Determine the (X, Y) coordinate at the center of the cell enclosing the given text.  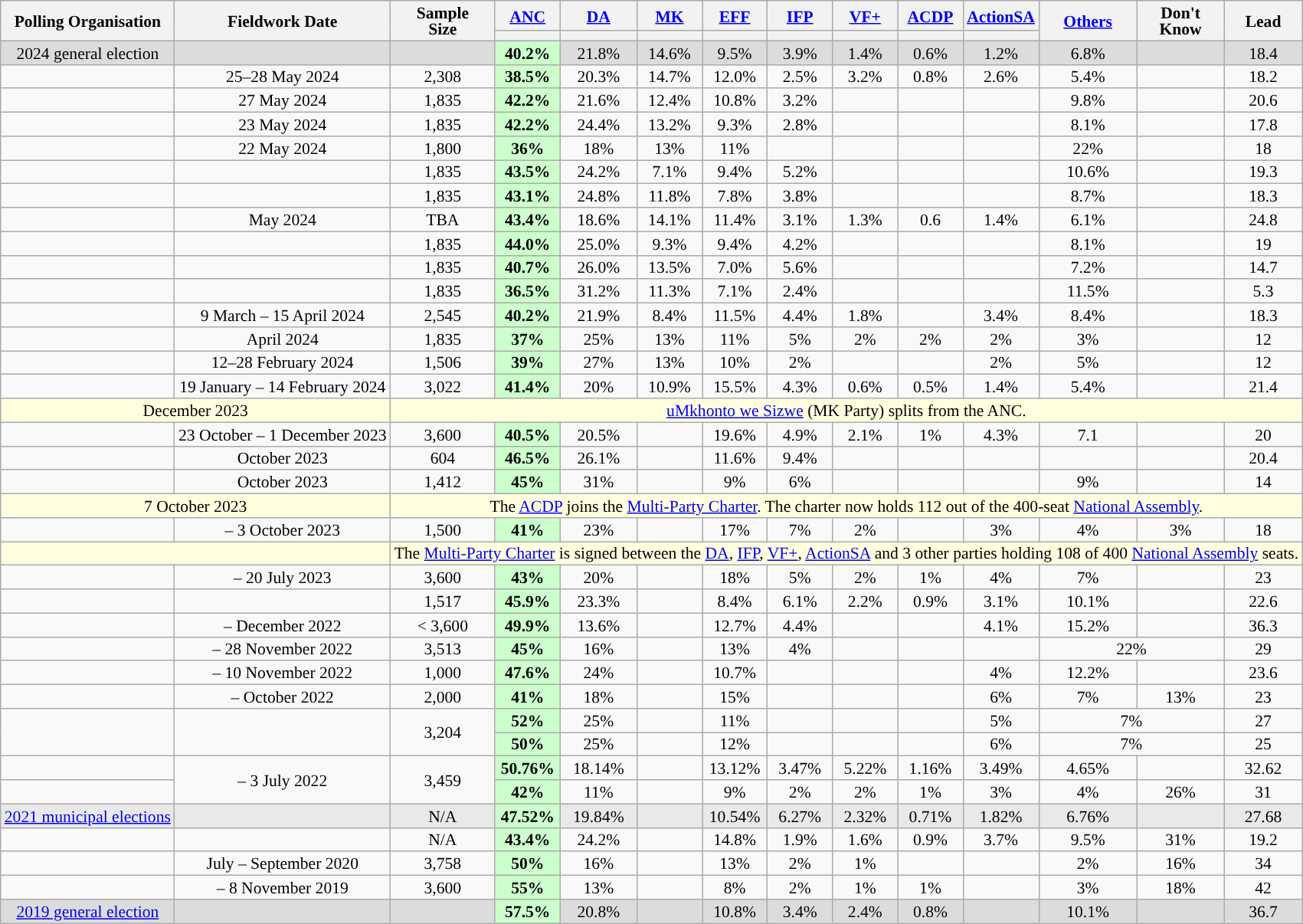
55% (527, 887)
2.6% (1000, 77)
Don'tKnow (1180, 21)
12% (735, 745)
32.62 (1263, 768)
47.52% (527, 815)
6.27% (800, 815)
8% (735, 887)
3,758 (443, 864)
36.5% (527, 291)
– 20 July 2023 (283, 578)
14.7% (670, 77)
19.6% (735, 434)
0.5% (930, 386)
5.2% (800, 172)
21.4 (1263, 386)
27 May 2024 (283, 101)
26.0% (598, 267)
May 2024 (283, 219)
3,459 (443, 780)
2,308 (443, 77)
– 28 November 2022 (283, 648)
49.9% (527, 625)
23% (598, 530)
14.1% (670, 219)
14 (1263, 483)
1.8% (866, 316)
19.2 (1263, 840)
25.0% (598, 244)
April 2024 (283, 339)
36% (527, 149)
50.76% (527, 768)
– 10 November 2022 (283, 673)
– 3 October 2023 (283, 530)
8.7% (1088, 196)
43.5% (527, 172)
12.0% (735, 77)
45.9% (527, 601)
18.6% (598, 219)
23 May 2024 (283, 124)
18.14% (598, 768)
7.2% (1088, 267)
2.2% (866, 601)
2,000 (443, 697)
The ACDP joins the Multi-Party Charter. The charter now holds 112 out of the 400-seat National Assembly. (847, 506)
34 (1263, 864)
46.5% (527, 458)
38.5% (527, 77)
20.6 (1263, 101)
1.9% (800, 840)
20 (1263, 434)
39% (527, 363)
20.8% (598, 912)
2021 municipal elections (87, 815)
Polling Organisation (87, 21)
1,412 (443, 483)
EFF (735, 15)
2024 general election (87, 52)
24.8% (598, 196)
19 January – 14 February 2024 (283, 386)
1,800 (443, 149)
1.3% (866, 219)
31.2% (598, 291)
17% (735, 530)
2.5% (800, 77)
21.8% (598, 52)
December 2023 (196, 411)
24% (598, 673)
3,513 (443, 648)
27.68 (1263, 815)
3,022 (443, 386)
The Multi-Party Charter is signed between the DA, IFP, VF+, ActionSA and 3 other parties holding 108 of 400 National Assembly seats. (847, 553)
24.4% (598, 124)
– 8 November 2019 (283, 887)
37% (527, 339)
ActionSA (1000, 15)
41.4% (527, 386)
2.32% (866, 815)
14.8% (735, 840)
12.2% (1088, 673)
11.8% (670, 196)
13.2% (670, 124)
15.5% (735, 386)
11.6% (735, 458)
10.7% (735, 673)
19.84% (598, 815)
– October 2022 (283, 697)
6.8% (1088, 52)
TBA (443, 219)
ACDP (930, 15)
VF+ (866, 15)
57.5% (527, 912)
10.9% (670, 386)
7.8% (735, 196)
9 March – 15 April 2024 (283, 316)
1.16% (930, 768)
SampleSize (443, 21)
3,204 (443, 732)
3.9% (800, 52)
21.6% (598, 101)
MK (670, 15)
52% (527, 720)
20.5% (598, 434)
23.3% (598, 601)
20.4 (1263, 458)
July – September 2020 (283, 864)
Lead (1263, 21)
< 3,600 (443, 625)
19.3 (1263, 172)
10% (735, 363)
47.6% (527, 673)
13.12% (735, 768)
5.6% (800, 267)
4.2% (800, 244)
– 3 July 2022 (283, 780)
0.71% (930, 815)
43.1% (527, 196)
5.3 (1263, 291)
1,500 (443, 530)
7.0% (735, 267)
23 October – 1 December 2023 (283, 434)
15% (735, 697)
19 (1263, 244)
27 (1263, 720)
DA (598, 15)
11.3% (670, 291)
7.1 (1088, 434)
20.3% (598, 77)
29 (1263, 648)
24.8 (1263, 219)
10.54% (735, 815)
27% (598, 363)
14.6% (670, 52)
1,506 (443, 363)
3.7% (1000, 840)
1.6% (866, 840)
4.1% (1000, 625)
10.6% (1088, 172)
22.6 (1263, 601)
2.8% (800, 124)
18.2 (1263, 77)
22 May 2024 (283, 149)
42% (527, 792)
3.8% (800, 196)
25 (1263, 745)
13.5% (670, 267)
42 (1263, 887)
6.76% (1088, 815)
604 (443, 458)
5.22% (866, 768)
25–28 May 2024 (283, 77)
ANC (527, 15)
11.4% (735, 219)
3.47% (800, 768)
13.6% (598, 625)
3.49% (1000, 768)
12.4% (670, 101)
43% (527, 578)
26.1% (598, 458)
36.3 (1263, 625)
36.7 (1263, 912)
23.6 (1263, 673)
– December 2022 (283, 625)
14.7 (1263, 267)
4.9% (800, 434)
1.82% (1000, 815)
12–28 February 2024 (283, 363)
2019 general election (87, 912)
0.6 (930, 219)
2,545 (443, 316)
Others (1088, 21)
31 (1263, 792)
4.65% (1088, 768)
9.8% (1088, 101)
18.4 (1263, 52)
1.2% (1000, 52)
12.7% (735, 625)
40.7% (527, 267)
IFP (800, 15)
1,517 (443, 601)
2.1% (866, 434)
44.0% (527, 244)
21.9% (598, 316)
15.2% (1088, 625)
7 October 2023 (196, 506)
1,000 (443, 673)
uMkhonto we Sizwe (MK Party) splits from the ANC. (847, 411)
Fieldwork Date (283, 21)
40.5% (527, 434)
17.8 (1263, 124)
26% (1180, 792)
